Extract the (x, y) coordinate from the center of the cell holding the provided text.  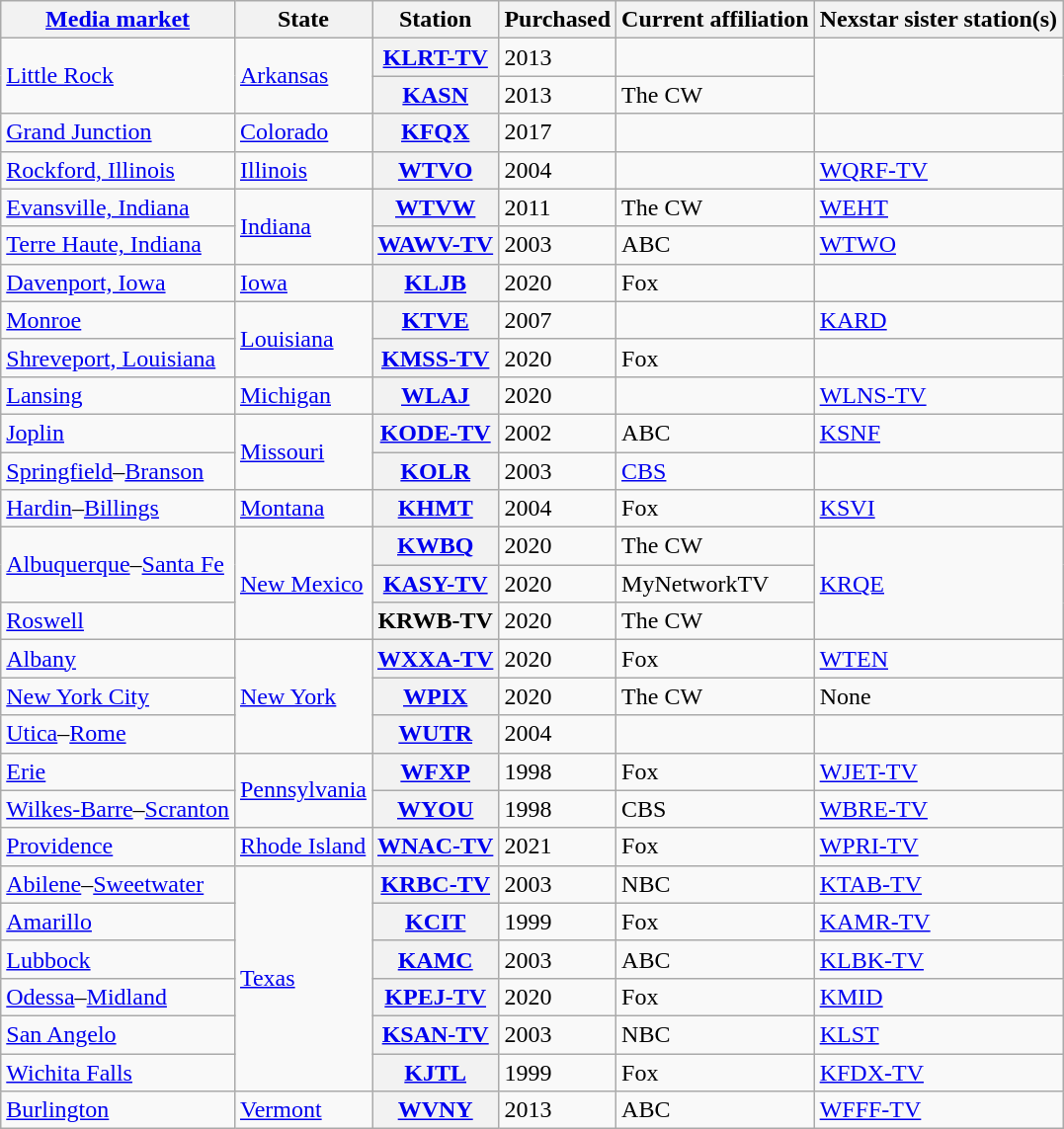
Joplin (119, 433)
KRQE (939, 584)
Erie (119, 771)
State (302, 20)
WUTR (435, 734)
Louisiana (302, 339)
Vermont (302, 1110)
Abilene–Sweetwater (119, 884)
KWBQ (435, 546)
WVNY (435, 1110)
WTVO (435, 170)
2007 (557, 320)
None (939, 696)
Shreveport, Louisiana (119, 358)
Missouri (302, 451)
KFDX-TV (939, 1072)
WFXP (435, 771)
KMSS-TV (435, 358)
Lansing (119, 395)
KJTL (435, 1072)
WAWV-TV (435, 245)
KLRT-TV (435, 57)
Wilkes-Barre–Scranton (119, 809)
WLAJ (435, 395)
KSAN-TV (435, 1034)
KPEJ-TV (435, 997)
WPRI-TV (939, 847)
KMID (939, 997)
Albany (119, 659)
KOLR (435, 471)
Montana (302, 509)
Michigan (302, 395)
KFQX (435, 132)
Amarillo (119, 922)
Davenport, Iowa (119, 282)
Texas (302, 978)
KCIT (435, 922)
Arkansas (302, 76)
New York (302, 696)
WXXA-TV (435, 659)
KAMR-TV (939, 922)
San Angelo (119, 1034)
Terre Haute, Indiana (119, 245)
KTAB-TV (939, 884)
Utica–Rome (119, 734)
Indiana (302, 226)
2017 (557, 132)
WBRE-TV (939, 809)
KHMT (435, 509)
New Mexico (302, 584)
KASY-TV (435, 584)
Wichita Falls (119, 1072)
Providence (119, 847)
KTVE (435, 320)
Springfield–Branson (119, 471)
Little Rock (119, 76)
KSNF (939, 433)
WFFF-TV (939, 1110)
WTEN (939, 659)
2011 (557, 207)
WNAC-TV (435, 847)
KARD (939, 320)
Station (435, 20)
WPIX (435, 696)
Nexstar sister station(s) (939, 20)
2002 (557, 433)
KSVI (939, 509)
WLNS-TV (939, 395)
MyNetworkTV (715, 584)
Lubbock (119, 959)
Burlington (119, 1110)
Rhode Island (302, 847)
KASN (435, 95)
WEHT (939, 207)
Evansville, Indiana (119, 207)
KLST (939, 1034)
Iowa (302, 282)
Current affiliation (715, 20)
Rockford, Illinois (119, 170)
Purchased (557, 20)
WTVW (435, 207)
Hardin–Billings (119, 509)
KLBK-TV (939, 959)
WYOU (435, 809)
Roswell (119, 621)
Media market (119, 20)
WJET-TV (939, 771)
WQRF-TV (939, 170)
Monroe (119, 320)
2021 (557, 847)
Colorado (302, 132)
Pennsylvania (302, 790)
KRBC-TV (435, 884)
Illinois (302, 170)
Odessa–Midland (119, 997)
KODE-TV (435, 433)
Albuquerque–Santa Fe (119, 565)
KRWB-TV (435, 621)
KLJB (435, 282)
WTWO (939, 245)
New York City (119, 696)
Grand Junction (119, 132)
KAMC (435, 959)
